Provide the [X, Y] coordinate of the cell's center where the given text is located.  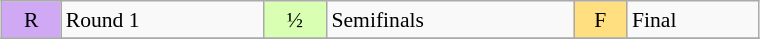
Semifinals [450, 20]
Round 1 [162, 20]
R [32, 20]
F [600, 20]
½ [294, 20]
Final [693, 20]
